Capture the cell that displays the provided text and extract its (X, Y) central coordinate. 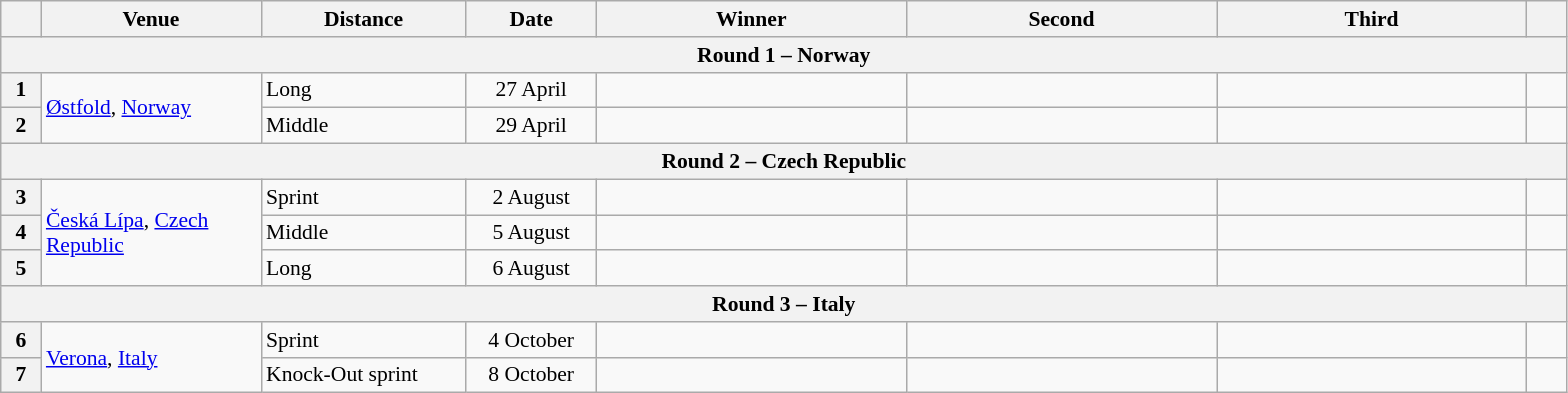
Knock-Out sprint (364, 375)
Winner (751, 19)
Round 1 – Norway (784, 55)
Verona, Italy (151, 358)
2 August (531, 197)
5 (21, 269)
Round 2 – Czech Republic (784, 162)
4 (21, 233)
8 October (531, 375)
2 (21, 126)
27 April (531, 90)
Round 3 – Italy (784, 304)
29 April (531, 126)
Venue (151, 19)
4 October (531, 340)
7 (21, 375)
Second (1061, 19)
Distance (364, 19)
Østfold, Norway (151, 108)
1 (21, 90)
3 (21, 197)
Date (531, 19)
6 (21, 340)
6 August (531, 269)
Česká Lípa, Czech Republic (151, 232)
Third (1371, 19)
5 August (531, 233)
